Search for the cell housing the specified text and yield its (x, y) center coordinate. 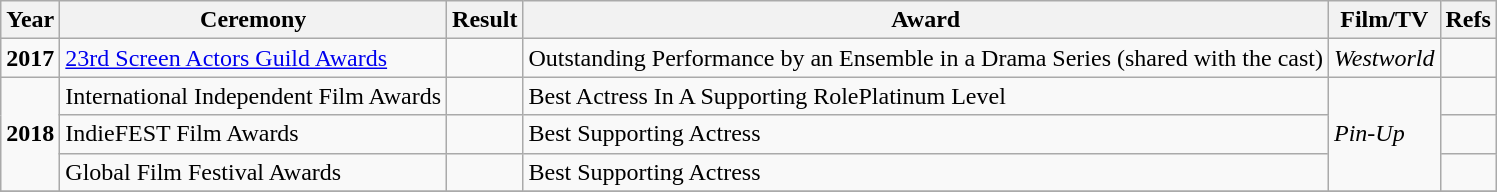
2017 (30, 58)
IndieFEST Film Awards (254, 134)
International Independent Film Awards (254, 96)
Global Film Festival Awards (254, 172)
Pin-Up (1384, 134)
Best Actress In A Supporting RolePlatinum Level (926, 96)
Ceremony (254, 20)
Award (926, 20)
2018 (30, 134)
Westworld (1384, 58)
Year (30, 20)
Refs (1468, 20)
Outstanding Performance by an Ensemble in a Drama Series (shared with the cast) (926, 58)
Film/TV (1384, 20)
Result (485, 20)
23rd Screen Actors Guild Awards (254, 58)
